Determine the [x, y] coordinate at the center of the cell enclosing the given text.  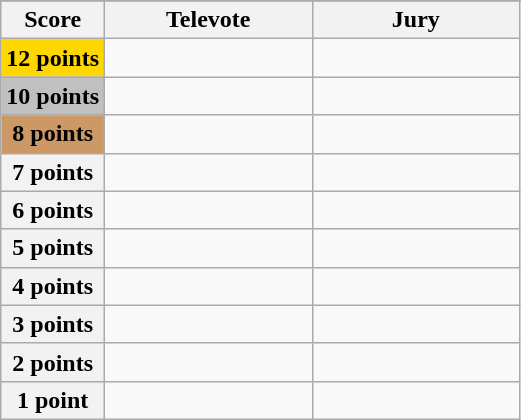
2 points [53, 362]
7 points [53, 172]
4 points [53, 286]
Score [53, 20]
5 points [53, 248]
12 points [53, 58]
3 points [53, 324]
Jury [416, 20]
1 point [53, 400]
6 points [53, 210]
Televote [209, 20]
8 points [53, 134]
10 points [53, 96]
